Search for the cell housing the specified text and yield its [x, y] center coordinate. 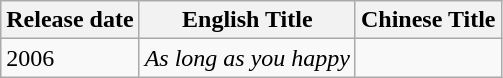
English Title [247, 20]
Chinese Title [428, 20]
Release date [70, 20]
2006 [70, 58]
As long as you happy [247, 58]
